Return (x, y) of the center of cell containing provided text 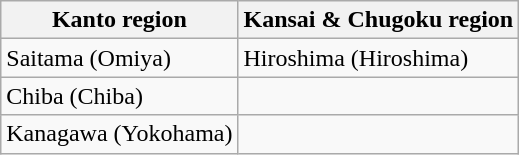
Hiroshima (Hiroshima) (378, 58)
Kansai & Chugoku region (378, 20)
Kanagawa (Yokohama) (120, 134)
Saitama (Omiya) (120, 58)
Kanto region (120, 20)
Chiba (Chiba) (120, 96)
